Output the (x, y) coordinate of the center of the cell containing the given text.  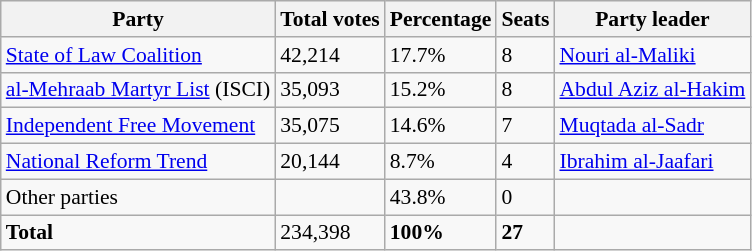
35,075 (330, 126)
Abdul Aziz al-Hakim (652, 90)
Party (138, 19)
43.8% (441, 197)
17.7% (441, 55)
Seats (525, 19)
4 (525, 162)
Muqtada al-Sadr (652, 126)
8.7% (441, 162)
Independent Free Movement (138, 126)
Nouri al-Maliki (652, 55)
0 (525, 197)
100% (441, 233)
Total (138, 233)
27 (525, 233)
42,214 (330, 55)
20,144 (330, 162)
Percentage (441, 19)
Total votes (330, 19)
234,398 (330, 233)
al-Mehraab Martyr List (ISCI) (138, 90)
14.6% (441, 126)
15.2% (441, 90)
Ibrahim al-Jaafari (652, 162)
Other parties (138, 197)
35,093 (330, 90)
State of Law Coalition (138, 55)
Party leader (652, 19)
National Reform Trend (138, 162)
7 (525, 126)
